Output the (X, Y) coordinate of the center of the cell containing the given text.  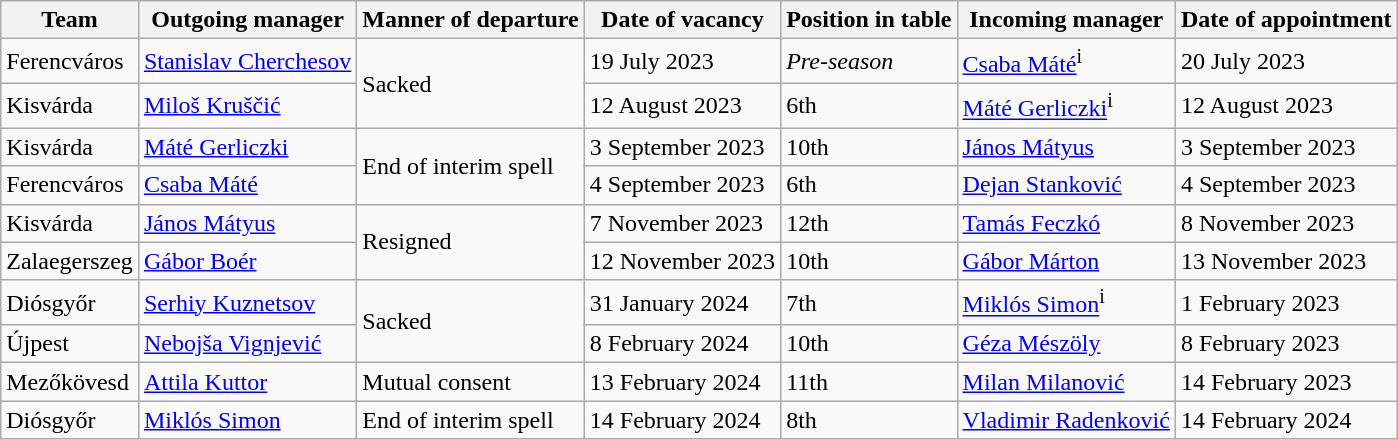
Miklós Simoni (1066, 302)
Gábor Boér (247, 261)
Stanislav Cherchesov (247, 62)
Miklós Simon (247, 420)
Resigned (470, 242)
Tamás Feczkó (1066, 223)
7 November 2023 (682, 223)
1 February 2023 (1286, 302)
Serhiy Kuznetsov (247, 302)
8 February 2023 (1286, 344)
Vladimir Radenković (1066, 420)
Team (70, 20)
Dejan Stanković (1066, 185)
Date of appointment (1286, 20)
Manner of departure (470, 20)
Zalaegerszeg (70, 261)
Gábor Márton (1066, 261)
13 November 2023 (1286, 261)
Máté Gerliczki (247, 147)
13 February 2024 (682, 382)
Mezőkövesd (70, 382)
Máté Gerliczkii (1066, 106)
8 February 2024 (682, 344)
Nebojša Vignjević (247, 344)
12th (869, 223)
14 February 2023 (1286, 382)
Mutual consent (470, 382)
Position in table (869, 20)
Attila Kuttor (247, 382)
Date of vacancy (682, 20)
Csaba Máté (247, 185)
Géza Mészöly (1066, 344)
Újpest (70, 344)
Miloš Kruščić (247, 106)
Milan Milanović (1066, 382)
12 November 2023 (682, 261)
20 July 2023 (1286, 62)
31 January 2024 (682, 302)
7th (869, 302)
11th (869, 382)
8th (869, 420)
Pre-season (869, 62)
Incoming manager (1066, 20)
19 July 2023 (682, 62)
Outgoing manager (247, 20)
Csaba Mátéi (1066, 62)
8 November 2023 (1286, 223)
